Return (x, y) of the center of cell containing provided text 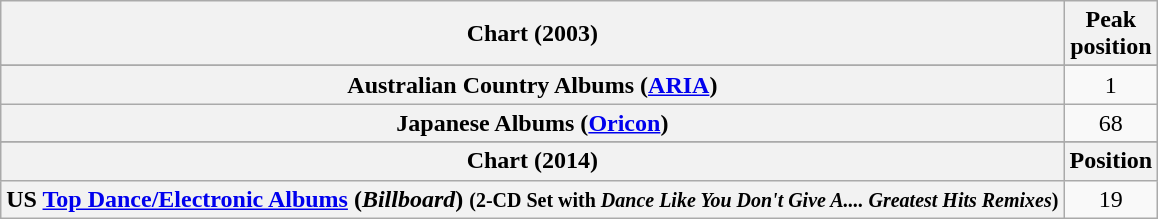
Peakposition (1111, 34)
Chart (2014) (532, 161)
Position (1111, 161)
1 (1111, 85)
Japanese Albums (Oricon) (532, 123)
Australian Country Albums (ARIA) (532, 85)
19 (1111, 199)
US Top Dance/Electronic Albums (Billboard) (2-CD Set with Dance Like You Don't Give A.... Greatest Hits Remixes) (532, 199)
Chart (2003) (532, 34)
68 (1111, 123)
